Search for the cell housing the specified text and yield its (x, y) center coordinate. 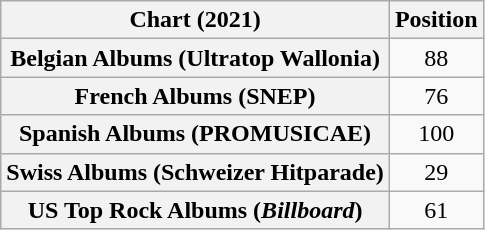
29 (436, 172)
Chart (2021) (196, 20)
100 (436, 134)
76 (436, 96)
Position (436, 20)
Swiss Albums (Schweizer Hitparade) (196, 172)
88 (436, 58)
Spanish Albums (PROMUSICAE) (196, 134)
French Albums (SNEP) (196, 96)
US Top Rock Albums (Billboard) (196, 210)
61 (436, 210)
Belgian Albums (Ultratop Wallonia) (196, 58)
